Output the [x, y] coordinate of the center of the cell containing the given text.  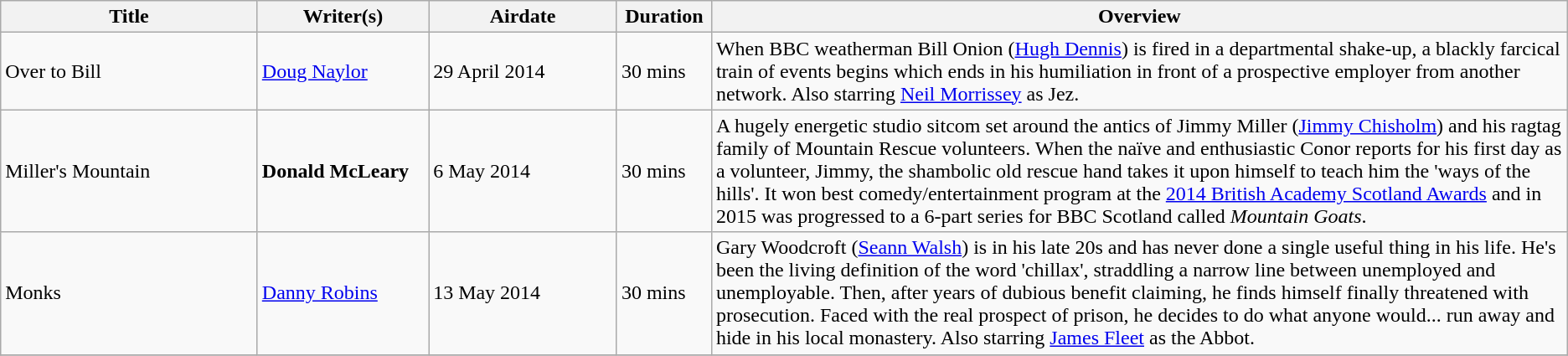
Title [129, 17]
6 May 2014 [523, 171]
Doug Naylor [343, 71]
Donald McLeary [343, 171]
Over to Bill [129, 71]
29 April 2014 [523, 71]
Overview [1139, 17]
Airdate [523, 17]
Danny Robins [343, 293]
13 May 2014 [523, 293]
Duration [663, 17]
Writer(s) [343, 17]
Miller's Mountain [129, 171]
Monks [129, 293]
